From the cell containing the given text, extract its center point as (x, y) coordinate. 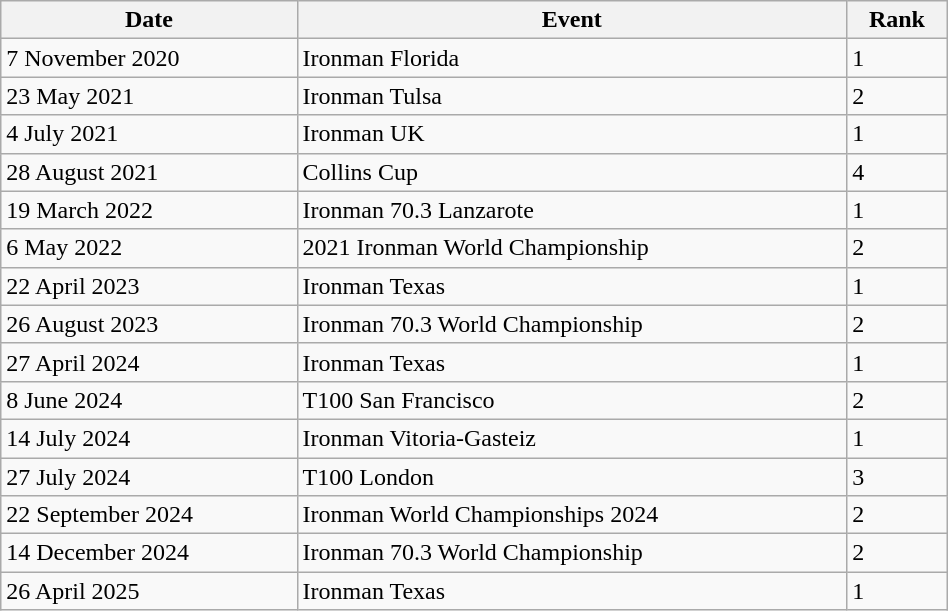
Ironman Tulsa (572, 96)
7 November 2020 (149, 58)
26 April 2025 (149, 591)
27 April 2024 (149, 362)
2021 Ironman World Championship (572, 248)
T100 London (572, 477)
22 April 2023 (149, 286)
Ironman UK (572, 134)
Date (149, 20)
22 September 2024 (149, 515)
Ironman World Championships 2024 (572, 515)
4 (898, 172)
3 (898, 477)
27 July 2024 (149, 477)
23 May 2021 (149, 96)
26 August 2023 (149, 324)
Ironman Vitoria-Gasteiz (572, 438)
28 August 2021 (149, 172)
Ironman Florida (572, 58)
6 May 2022 (149, 248)
19 March 2022 (149, 210)
Event (572, 20)
T100 San Francisco (572, 400)
4 July 2021 (149, 134)
8 June 2024 (149, 400)
14 December 2024 (149, 553)
Collins Cup (572, 172)
14 July 2024 (149, 438)
Rank (898, 20)
Ironman 70.3 Lanzarote (572, 210)
